Capture the cell that displays the provided text and extract its [X, Y] central coordinate. 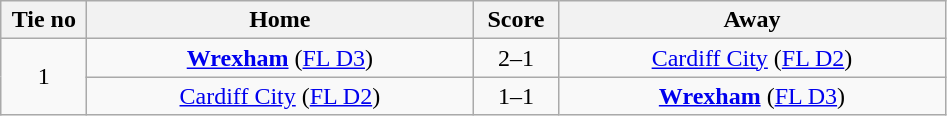
2–1 [516, 58]
1–1 [516, 96]
Tie no [44, 20]
Home [280, 20]
Score [516, 20]
1 [44, 77]
Away [752, 20]
